Pinpoint the cell where the given text exists, returning its [x, y] midpoint coordinate. 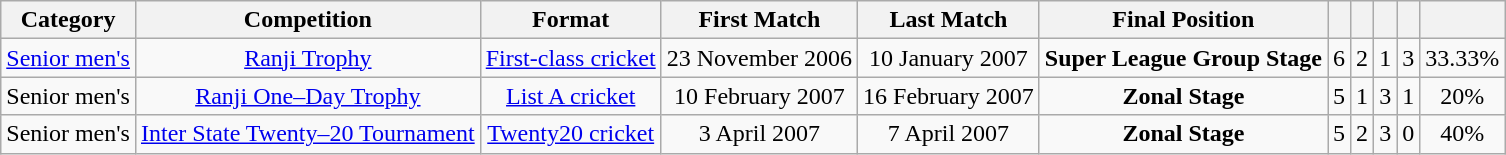
40% [1462, 134]
20% [1462, 96]
Ranji Trophy [308, 58]
Format [570, 20]
First-class cricket [570, 58]
Ranji One–Day Trophy [308, 96]
Twenty20 cricket [570, 134]
33.33% [1462, 58]
List A cricket [570, 96]
First Match [759, 20]
Final Position [1183, 20]
10 January 2007 [949, 58]
Category [68, 20]
Inter State Twenty–20 Tournament [308, 134]
3 April 2007 [759, 134]
0 [1408, 134]
23 November 2006 [759, 58]
10 February 2007 [759, 96]
6 [1340, 58]
7 April 2007 [949, 134]
16 February 2007 [949, 96]
Super League Group Stage [1183, 58]
Last Match [949, 20]
Competition [308, 20]
